Determine the (x, y) coordinate at the center of the cell enclosing the given text.  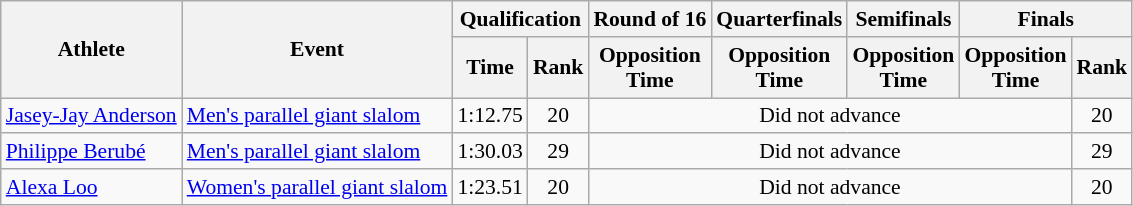
Philippe Berubé (92, 152)
Quarterfinals (779, 19)
Time (490, 68)
Athlete (92, 50)
Round of 16 (650, 19)
Jasey-Jay Anderson (92, 116)
Alexa Loo (92, 187)
Qualification (520, 19)
1:30.03 (490, 152)
Event (318, 50)
1:12.75 (490, 116)
Semifinals (903, 19)
1:23.51 (490, 187)
Finals (1046, 19)
Women's parallel giant slalom (318, 187)
